Locate the cell with the specified text and output its (X, Y) center coordinate. 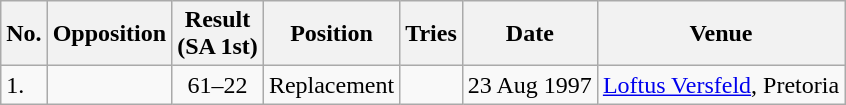
1. (24, 85)
23 Aug 1997 (530, 85)
Loftus Versfeld, Pretoria (720, 85)
No. (24, 34)
Result(SA 1st) (218, 34)
Position (331, 34)
Venue (720, 34)
Date (530, 34)
Opposition (109, 34)
Replacement (331, 85)
Tries (432, 34)
61–22 (218, 85)
